Identify which cell holds the provided text, then report its (x, y) central coordinate. 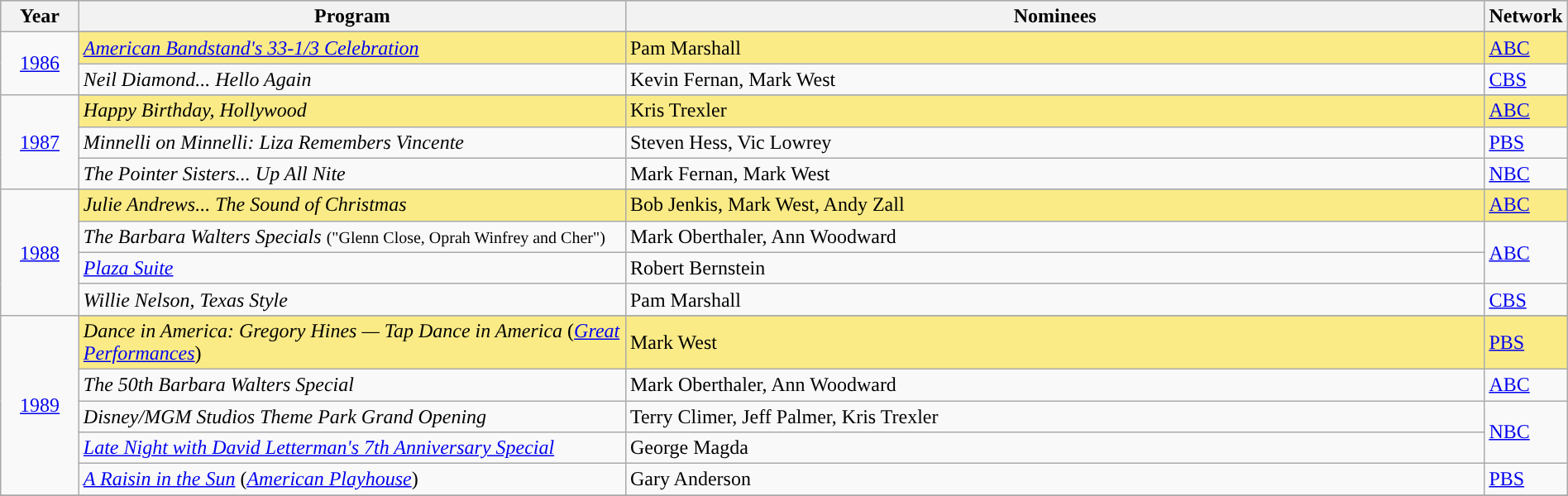
The 50th Barbara Walters Special (352, 384)
Kevin Fernan, Mark West (1054, 79)
George Magda (1054, 448)
Terry Climer, Jeff Palmer, Kris Trexler (1054, 416)
Late Night with David Letterman's 7th Anniversary Special (352, 448)
Neil Diamond... Hello Again (352, 79)
Happy Birthday, Hollywood (352, 111)
Network (1526, 17)
Kris Trexler (1054, 111)
A Raisin in the Sun (American Playhouse) (352, 479)
Gary Anderson (1054, 479)
Year (40, 17)
Nominees (1054, 17)
Minnelli on Minnelli: Liza Remembers Vincente (352, 142)
Disney/MGM Studios Theme Park Grand Opening (352, 416)
Program (352, 17)
Mark West (1054, 342)
Plaza Suite (352, 268)
Robert Bernstein (1054, 268)
Dance in America: Gregory Hines — Tap Dance in America (Great Performances) (352, 342)
The Pointer Sisters... Up All Nite (352, 174)
The Barbara Walters Specials ("Glenn Close, Oprah Winfrey and Cher") (352, 236)
Julie Andrews... The Sound of Christmas (352, 205)
1987 (40, 142)
1986 (40, 64)
1988 (40, 252)
1989 (40, 405)
Steven Hess, Vic Lowrey (1054, 142)
Mark Fernan, Mark West (1054, 174)
Bob Jenkis, Mark West, Andy Zall (1054, 205)
American Bandstand's 33-1/3 Celebration (352, 48)
Willie Nelson, Texas Style (352, 299)
